Capture the cell that displays the provided text and extract its [x, y] central coordinate. 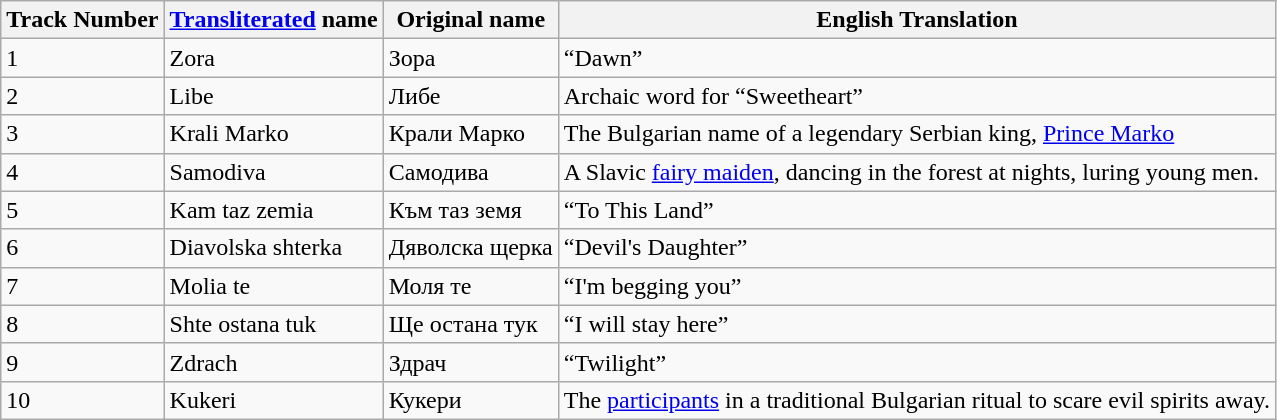
4 [82, 172]
“Twilight” [916, 362]
Archaic word for “Sweetheart” [916, 96]
8 [82, 324]
2 [82, 96]
1 [82, 58]
“Devil's Daughter” [916, 248]
10 [82, 400]
Transliterated name [274, 20]
Original name [470, 20]
Кукери [470, 400]
Ще остана тук [470, 324]
English Translation [916, 20]
“I will stay here” [916, 324]
Samodiva [274, 172]
Zora [274, 58]
Към таз земя [470, 210]
A Slavic fairy maiden, dancing in the forest at nights, luring young men. [916, 172]
Дяволска щерка [470, 248]
6 [82, 248]
Зора [470, 58]
“To This Land” [916, 210]
Kukeri [274, 400]
Kam taz zemia [274, 210]
Zdrach [274, 362]
Моля те [470, 286]
The Bulgarian name of a legendary Serbian king, Prince Marko [916, 134]
Molia te [274, 286]
Track Number [82, 20]
Самодива [470, 172]
9 [82, 362]
3 [82, 134]
“Dawn” [916, 58]
Здрач [470, 362]
Shte ostana tuk [274, 324]
Libe [274, 96]
7 [82, 286]
The participants in a traditional Bulgarian ritual to scare evil spirits away. [916, 400]
“I'm begging you” [916, 286]
Либе [470, 96]
5 [82, 210]
Крали Марко [470, 134]
Diavolska shterka [274, 248]
Krali Marko [274, 134]
